Output the (x, y) coordinate of the center of the cell containing the given text.  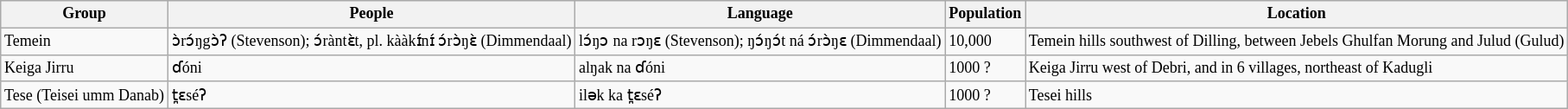
ɔ̀rɔ́ŋgɔ̀ʔ (Stevenson); ɔ́ràntɛ̀t, pl. kààkɪ́nɪ́ ɔ́rɔ̀ŋɛ̀ (Dimmendaal) (371, 42)
Group (85, 14)
Tesei hills (1297, 95)
People (371, 14)
10,000 (985, 42)
Population (985, 14)
t̪ɛséʔ (371, 95)
ɗóni (371, 67)
lɔ́ŋɔ na rɔŋɛ (Stevenson); ŋɔ́ŋɔ́t ná ɔ́rɔ̀ŋɛ (Dimmendaal) (760, 42)
Tese (Teisei umm Danab) (85, 95)
Keiga Jirru (85, 67)
Temein (85, 42)
Keiga Jirru west of Debri, and in 6 villages, northeast of Kadugli (1297, 67)
Temein hills southwest of Dilling, between Jebels Ghulfan Morung and Julud (Gulud) (1297, 42)
ilək ka t̪ɛséʔ (760, 95)
Location (1297, 14)
Language (760, 14)
alŋak na ɗóni (760, 67)
